Find where the given text appears and provide that cell's center as (x, y) coordinate. 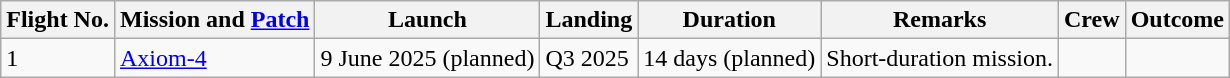
Duration (730, 20)
Crew (1092, 20)
Flight No. (58, 20)
Axiom-4 (214, 58)
Landing (589, 20)
9 June 2025 (planned) (428, 58)
14 days (planned) (730, 58)
Q3 2025 (589, 58)
1 (58, 58)
Launch (428, 20)
Short-duration mission. (940, 58)
Remarks (940, 20)
Outcome (1177, 20)
Mission and Patch (214, 20)
